Search for the cell housing the specified text and yield its [x, y] center coordinate. 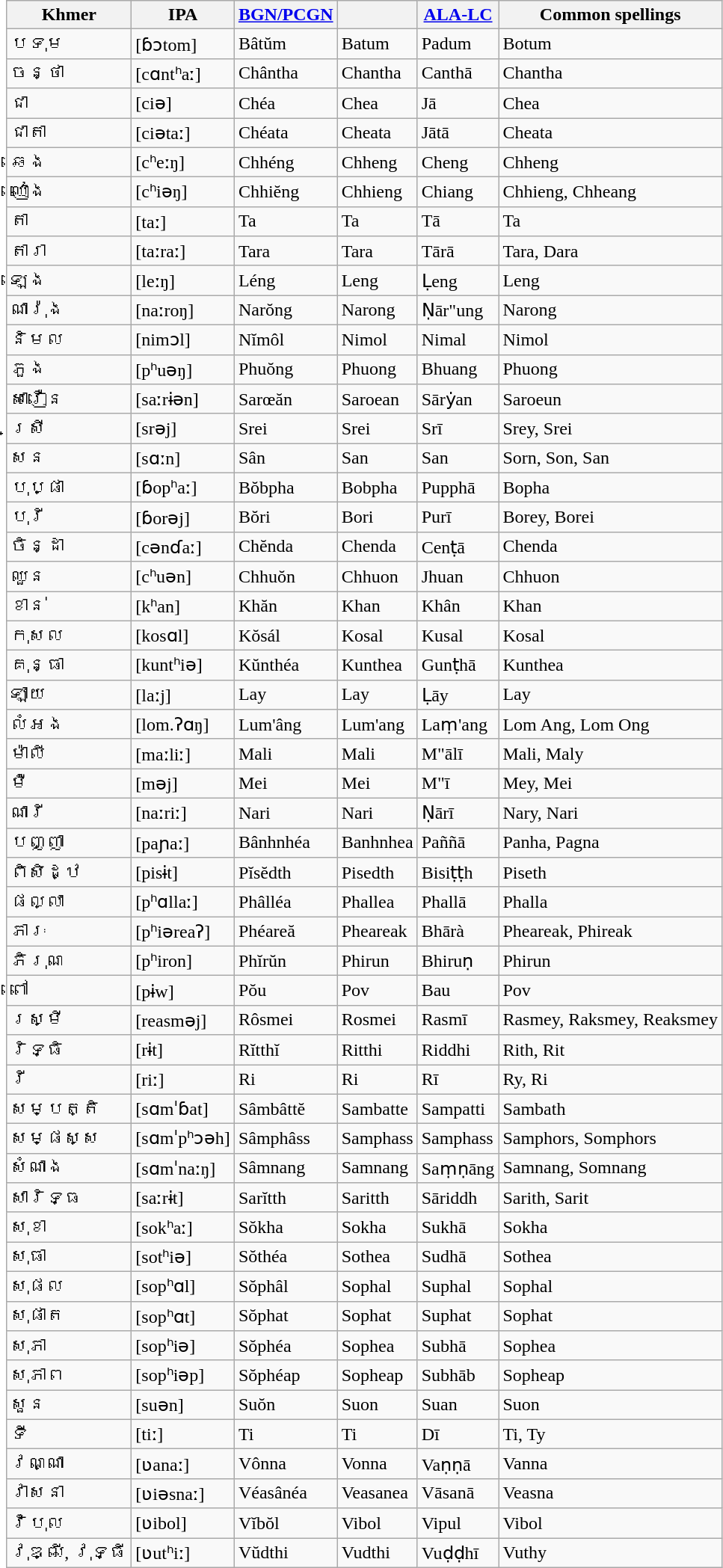
Sâmphâss [286, 1139]
Samnang [377, 1168]
Sŏphâl [286, 1286]
Rosmei [377, 1020]
Sorn, Son, San [610, 458]
IPA [183, 15]
[sɑmˈnaːŋ] [183, 1168]
Phallā [458, 902]
Lum'ang [377, 725]
[sopʰiəp] [183, 1375]
[cɑntʰaː] [183, 73]
Rasmey, Raksmey, Reaksmey [610, 1020]
Ṇārī [458, 813]
[suən] [183, 1405]
Phĭrŭn [286, 961]
Chhéng [286, 162]
[ʋiəsnaː] [183, 1493]
ALA-LC [458, 15]
Tara, Dara [610, 251]
Bhārà [458, 932]
[ʋibol] [183, 1523]
[ɓorəj] [183, 517]
រិទ្ធិ [69, 1050]
សម្ផស្ស [69, 1139]
សុភាព [69, 1375]
[kʰan] [183, 606]
Rith, Rit [610, 1050]
Sārẏan [458, 399]
សុខា [69, 1227]
សុផល [69, 1286]
Nimal [458, 339]
Khmer [69, 15]
Chântha [286, 73]
Suan [458, 1405]
Laṃ'ang [458, 725]
ឆេង [69, 162]
និមល [69, 339]
Sarith, Sarit [610, 1198]
Sambatte [377, 1109]
Tārā [458, 251]
[lom.ʔɑŋ] [183, 725]
[paɲaː] [183, 843]
Purī [458, 517]
[naːriː] [183, 813]
Pupphā [458, 488]
តា [69, 221]
Bŏbpha [286, 488]
Banhnhea [377, 843]
Lom Ang, Lom Ong [610, 725]
Rĭtthĭ [286, 1050]
ភួង [69, 369]
Rasmī [458, 1020]
ម៉ី [69, 784]
Veasna [610, 1493]
ចិន្ដា [69, 547]
Tā [458, 221]
Cheng [458, 162]
Pŏu [286, 991]
Canthā [458, 73]
Nĭmôl [286, 339]
ឡេង [69, 280]
Kŭnthéa [286, 665]
Sambath [610, 1109]
[taːraː] [183, 251]
Bopha [610, 488]
[sopʰɑt] [183, 1316]
[reasməj] [183, 1020]
[pʰuəŋ] [183, 369]
BGN/PCGN [286, 15]
Vônna [286, 1464]
[cʰuən] [183, 577]
Rī [458, 1080]
Sarĭtth [286, 1198]
[cʰiəŋ] [183, 192]
សុភា [69, 1346]
Nary, Nari [610, 813]
វណ្ណា [69, 1464]
Ḷeng [458, 280]
Véasânéa [286, 1493]
Chhieng [377, 192]
Jā [458, 103]
Sampatti [458, 1109]
Sudhā [458, 1257]
[saːrɨt] [183, 1198]
[ʋutʰiː] [183, 1552]
Saṃṇāng [458, 1168]
Bisiṭṭh [458, 873]
Phalla [610, 902]
[laːj] [183, 695]
Ḷāy [458, 695]
Samphors, Somphors [610, 1139]
ឡាយ [69, 695]
Bhuang [458, 369]
Lum'âng [286, 725]
Chhieng, Chheang [610, 192]
[ɓɔtom] [183, 44]
Suphat [458, 1316]
Khân [458, 606]
សន [69, 458]
តារា [69, 251]
Sŏphat [286, 1316]
Sâmbâttĕ [286, 1109]
សុផាត [69, 1316]
Chĕnda [286, 547]
Bobpha [377, 488]
[ʋanaː] [183, 1464]
Subhāb [458, 1375]
ខាន់ [69, 606]
Riddhi [458, 1050]
Vaṇṇā [458, 1464]
Vĭbŏl [286, 1523]
M"ī [458, 784]
Veasanea [377, 1493]
Chiang [458, 192]
Suŏn [286, 1405]
[pisɨt] [183, 873]
ជាតា [69, 133]
Phallea [377, 902]
[ɓopʰaː] [183, 488]
Borey, Borei [610, 517]
ទី [69, 1434]
Piseth [610, 873]
[ciə] [183, 103]
Kŏsál [286, 636]
[sopʰiə] [183, 1346]
Pisedth [377, 873]
ណារី [69, 813]
ណារ៉ុង [69, 310]
Sŏkha [286, 1227]
រស្មី [69, 1020]
[rɨt] [183, 1050]
Bŏri [286, 517]
[saːrɨən] [183, 399]
Saroean [377, 399]
[ciətaː] [183, 133]
សំណាង [69, 1168]
Bau [458, 991]
[pʰɑllaː] [183, 902]
[sotʰiə] [183, 1257]
[sɑmˈɓat] [183, 1109]
[kosɑl] [183, 636]
[leːŋ] [183, 280]
គុន្ធា [69, 665]
Jhuan [458, 577]
M"ālī [458, 754]
Subhā [458, 1346]
Paññā [458, 843]
Sarœăn [286, 399]
Vudthi [377, 1552]
Rôsmei [286, 1020]
Chhuŏn [286, 577]
Saroeun [610, 399]
[maːliː] [183, 754]
Pheareak [377, 932]
Padum [458, 44]
Panha, Pagna [610, 843]
[pɨw] [183, 991]
Sukhā [458, 1227]
Common spellings [610, 15]
Pĭsĕdth [286, 873]
Ṇār"ung [458, 310]
Sŏphéa [286, 1346]
[riː] [183, 1080]
ផល្លា [69, 902]
សួន [69, 1405]
សារឿន [69, 399]
បទុម [69, 44]
Bâtŭm [286, 44]
Vuthy [610, 1552]
Vonna [377, 1464]
[cʰeːŋ] [183, 162]
Phâlléa [286, 902]
Vāsanā [458, 1493]
[sokʰaː] [183, 1227]
ឈៀង [69, 192]
បញ្ញា [69, 843]
Samnang, Somnang [610, 1168]
[nimɔl] [183, 339]
Sâmnang [286, 1168]
Kusal [458, 636]
Léng [286, 280]
Mali, Maly [610, 754]
[məj] [183, 784]
Phéareă [286, 932]
Sŏthéa [286, 1257]
Sŏphéap [286, 1375]
Vuḍḍhī [458, 1552]
ឈួន [69, 577]
ម៉ាលី [69, 754]
[tiː] [183, 1434]
បុប្ផា [69, 488]
វិបុល [69, 1523]
រី [69, 1080]
[srəj] [183, 428]
[sɑmˈpʰɔəh] [183, 1139]
[sopʰɑl] [183, 1286]
ស្រី [69, 428]
Srī [458, 428]
Saritth [377, 1198]
Srey, Srei [610, 428]
Suphal [458, 1286]
[kuntʰiə] [183, 665]
[cənɗaː] [183, 547]
[sɑːn] [183, 458]
ភារៈ [69, 932]
Batum [377, 44]
សារិទ្ធ [69, 1198]
ពៅ [69, 991]
Gunṭhā [458, 665]
Ti, Ty [610, 1434]
Pheareak, Phireak [610, 932]
វាសនា [69, 1493]
វុឌ្ឍី, វុទ្ធី [69, 1552]
Botum [610, 44]
Chéa [286, 103]
[taː] [183, 221]
លំអង [69, 725]
Mey, Mei [610, 784]
Ry, Ri [610, 1080]
ចន្ថា [69, 73]
Sāriddh [458, 1198]
ពិសិដ្ឋ [69, 873]
Phuŏng [286, 369]
កុសល [69, 636]
Bânhnhéa [286, 843]
សុធា [69, 1257]
សម្បត្តិ [69, 1109]
Bori [377, 517]
Jātā [458, 133]
[pʰiəreaʔ] [183, 932]
[pʰiron] [183, 961]
Cenṭā [458, 547]
ជា [69, 103]
Vanna [610, 1464]
Vŭdthi [286, 1552]
Chhiĕng [286, 192]
Khăn [286, 606]
ភិរុណ [69, 961]
Ritthi [377, 1050]
Dī [458, 1434]
បុរី [69, 517]
Chéata [286, 133]
Bhiruṇ [458, 961]
Sân [286, 458]
Vipul [458, 1523]
[naːroŋ] [183, 310]
Narŏng [286, 310]
